Determine the (x, y) coordinate at the center of the cell enclosing the given text.  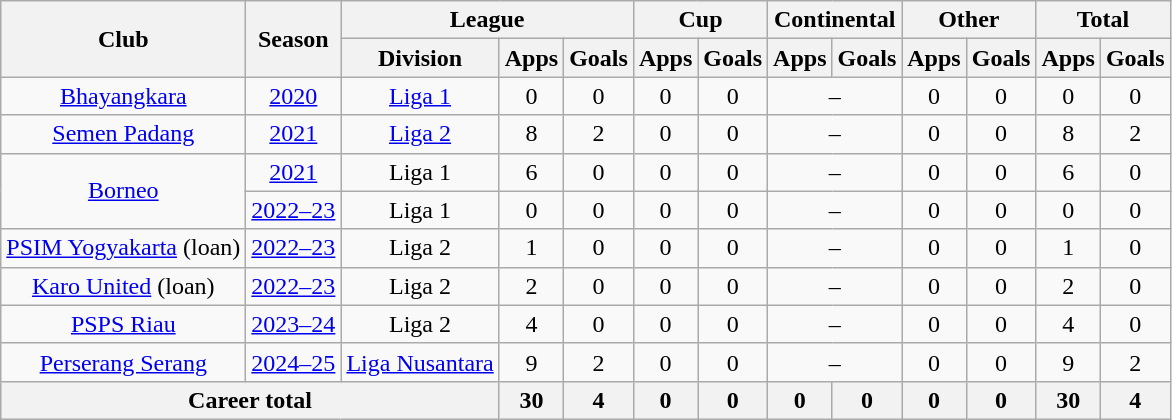
League (488, 20)
PSPS Riau (124, 324)
Season (294, 39)
Career total (250, 400)
Borneo (124, 191)
2020 (294, 96)
Other (969, 20)
Karo United (loan) (124, 286)
2023–24 (294, 324)
Division (420, 58)
Cup (700, 20)
Total (1103, 20)
Liga Nusantara (420, 362)
Club (124, 39)
2024–25 (294, 362)
Semen Padang (124, 134)
Bhayangkara (124, 96)
Perserang Serang (124, 362)
Continental (835, 20)
PSIM Yogyakarta (loan) (124, 248)
